Search for the cell housing the specified text and yield its [x, y] center coordinate. 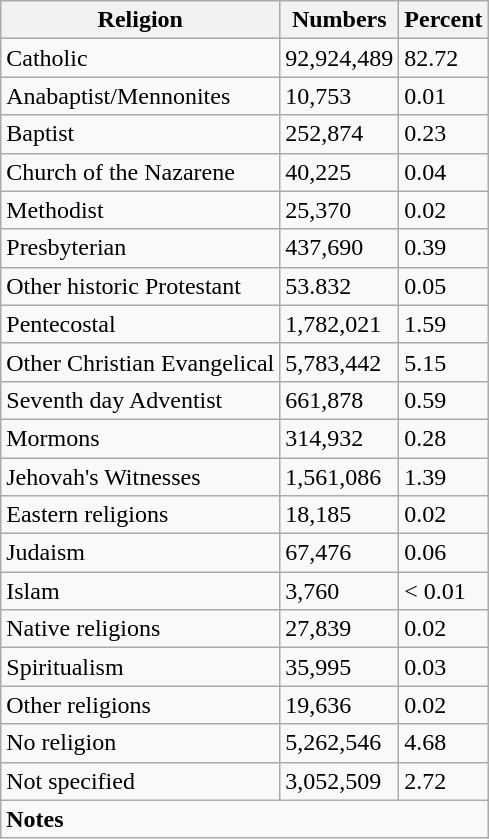
1.39 [444, 477]
19,636 [340, 705]
Other religions [140, 705]
Notes [244, 819]
252,874 [340, 134]
0.28 [444, 438]
Numbers [340, 20]
92,924,489 [340, 58]
< 0.01 [444, 591]
Baptist [140, 134]
Eastern religions [140, 515]
1,561,086 [340, 477]
0.23 [444, 134]
Seventh day Adventist [140, 400]
5,783,442 [340, 362]
27,839 [340, 629]
82.72 [444, 58]
40,225 [340, 172]
2.72 [444, 781]
5.15 [444, 362]
3,760 [340, 591]
5,262,546 [340, 743]
Pentecostal [140, 324]
25,370 [340, 210]
0.04 [444, 172]
Islam [140, 591]
0.01 [444, 96]
314,932 [340, 438]
67,476 [340, 553]
Church of the Nazarene [140, 172]
437,690 [340, 248]
Other Christian Evangelical [140, 362]
Mormons [140, 438]
0.05 [444, 286]
Presbyterian [140, 248]
Spiritualism [140, 667]
Anabaptist/Mennonites [140, 96]
Judaism [140, 553]
1.59 [444, 324]
Not specified [140, 781]
Jehovah's Witnesses [140, 477]
0.39 [444, 248]
4.68 [444, 743]
661,878 [340, 400]
Catholic [140, 58]
Native religions [140, 629]
35,995 [340, 667]
0.06 [444, 553]
0.03 [444, 667]
Religion [140, 20]
10,753 [340, 96]
0.59 [444, 400]
Methodist [140, 210]
53.832 [340, 286]
18,185 [340, 515]
Other historic Protestant [140, 286]
3,052,509 [340, 781]
No religion [140, 743]
Percent [444, 20]
1,782,021 [340, 324]
